Scan for the cell matching the given text and deliver its (X, Y) coordinate at center. 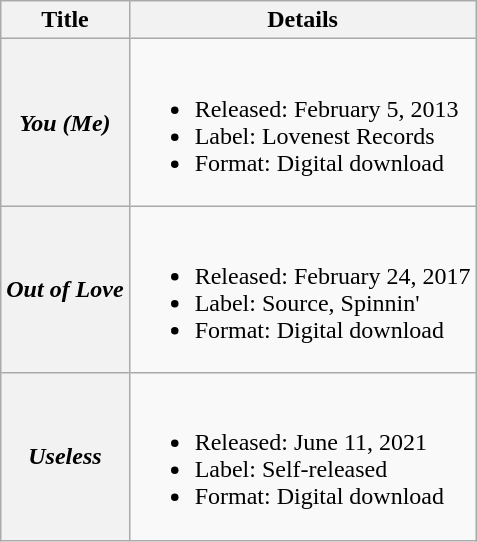
Released: June 11, 2021Label: Self-releasedFormat: Digital download (302, 456)
Out of Love (65, 290)
Useless (65, 456)
Title (65, 20)
Details (302, 20)
Released: February 5, 2013Label: Lovenest RecordsFormat: Digital download (302, 122)
Released: February 24, 2017Label: Source, Spinnin'Format: Digital download (302, 290)
You (Me) (65, 122)
